Identify which cell holds the provided text, then report its [x, y] central coordinate. 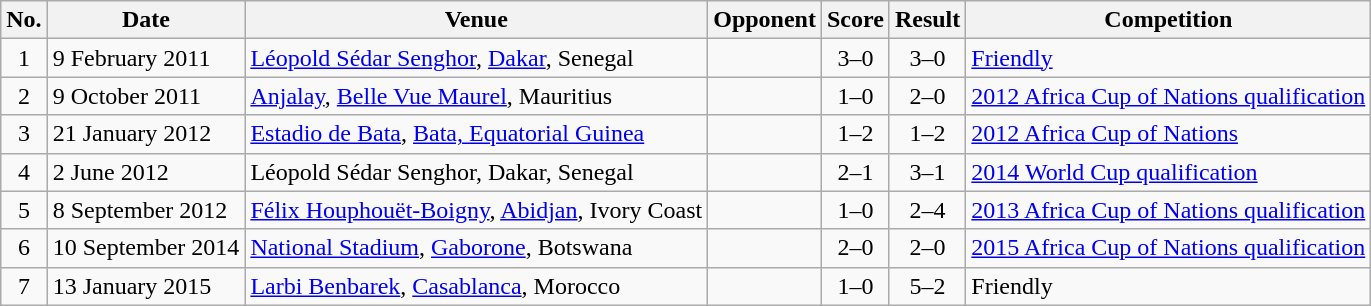
2012 Africa Cup of Nations qualification [1168, 96]
Anjalay, Belle Vue Maurel, Mauritius [476, 96]
9 February 2011 [146, 58]
13 January 2015 [146, 286]
3–1 [927, 172]
Result [927, 20]
2012 Africa Cup of Nations [1168, 134]
2 [24, 96]
2–4 [927, 210]
6 [24, 248]
Competition [1168, 20]
21 January 2012 [146, 134]
No. [24, 20]
National Stadium, Gaborone, Botswana [476, 248]
Estadio de Bata, Bata, Equatorial Guinea [476, 134]
7 [24, 286]
10 September 2014 [146, 248]
Opponent [765, 20]
Score [855, 20]
Larbi Benbarek, Casablanca, Morocco [476, 286]
8 September 2012 [146, 210]
3 [24, 134]
2015 Africa Cup of Nations qualification [1168, 248]
1 [24, 58]
Félix Houphouët-Boigny, Abidjan, Ivory Coast [476, 210]
5 [24, 210]
2014 World Cup qualification [1168, 172]
2013 Africa Cup of Nations qualification [1168, 210]
Date [146, 20]
9 October 2011 [146, 96]
5–2 [927, 286]
4 [24, 172]
2–1 [855, 172]
2 June 2012 [146, 172]
Venue [476, 20]
